Search for the cell housing the specified text and yield its [X, Y] center coordinate. 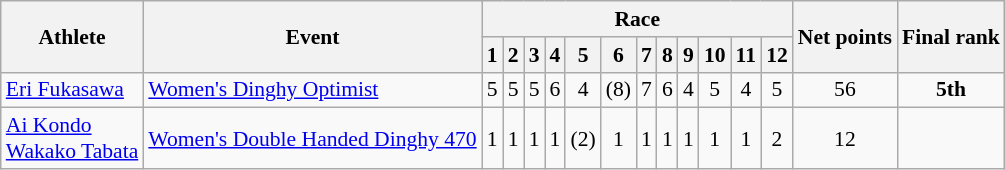
3 [534, 55]
Women's Double Handed Dinghy 470 [312, 138]
8 [668, 55]
(2) [582, 138]
Athlete [72, 36]
5th [951, 90]
Women's Dinghy Optimist [312, 90]
Net points [845, 36]
56 [845, 90]
11 [746, 55]
(8) [618, 90]
10 [715, 55]
Ai KondoWakako Tabata [72, 138]
Final rank [951, 36]
Eri Fukasawa [72, 90]
Race [638, 19]
9 [688, 55]
Event [312, 36]
